Capture the cell that displays the provided text and extract its [X, Y] central coordinate. 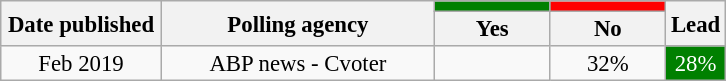
ABP news - Cvoter [298, 64]
Polling agency [298, 24]
Lead [696, 24]
No [608, 30]
32% [608, 64]
Yes [492, 30]
Date published [82, 24]
Feb 2019 [82, 64]
28% [696, 64]
